Determine the (X, Y) coordinate at the center of the cell enclosing the given text.  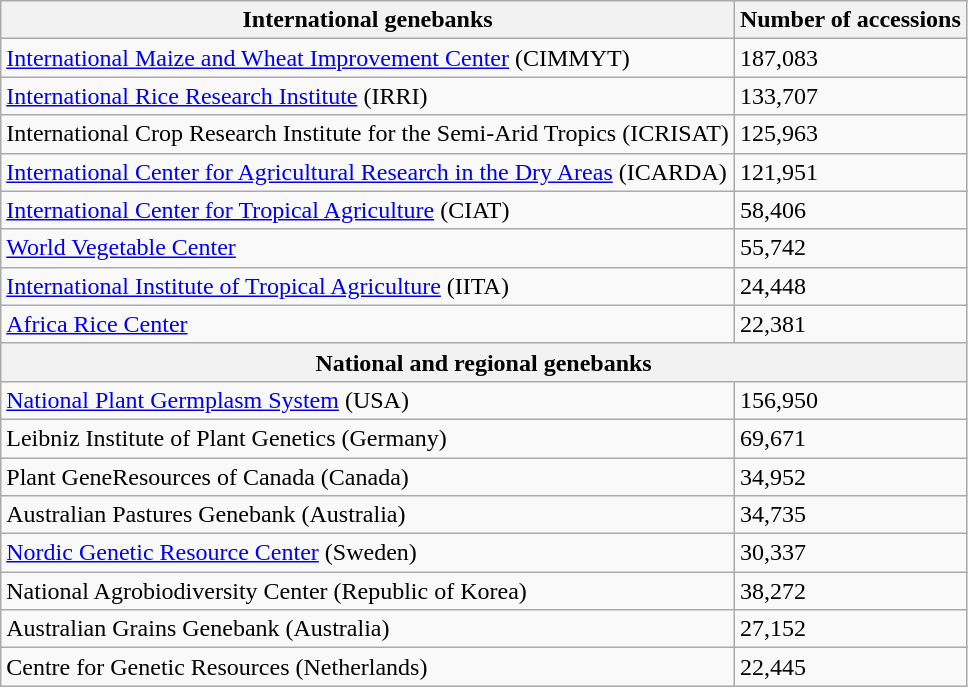
Centre for Genetic Resources (Netherlands) (368, 667)
Leibniz Institute of Plant Genetics (Germany) (368, 438)
121,951 (850, 172)
30,337 (850, 553)
Australian Pastures Genebank (Australia) (368, 515)
Australian Grains Genebank (Australia) (368, 629)
22,445 (850, 667)
International Crop Research Institute for the Semi-Arid Tropics (ICRISAT) (368, 134)
World Vegetable Center (368, 248)
27,152 (850, 629)
International Maize and Wheat Improvement Center (CIMMYT) (368, 58)
187,083 (850, 58)
38,272 (850, 591)
International Rice Research Institute (IRRI) (368, 96)
156,950 (850, 400)
National Plant Germplasm System (USA) (368, 400)
34,952 (850, 477)
24,448 (850, 286)
Nordic Genetic Resource Center (Sweden) (368, 553)
Number of accessions (850, 20)
Plant GeneResources of Canada (Canada) (368, 477)
International genebanks (368, 20)
22,381 (850, 324)
International Institute of Tropical Agriculture (IITA) (368, 286)
National Agrobiodiversity Center (Republic of Korea) (368, 591)
133,707 (850, 96)
69,671 (850, 438)
125,963 (850, 134)
International Center for Tropical Agriculture (CIAT) (368, 210)
58,406 (850, 210)
34,735 (850, 515)
International Center for Agricultural Research in the Dry Areas (ICARDA) (368, 172)
Africa Rice Center (368, 324)
National and regional genebanks (484, 362)
55,742 (850, 248)
